Detect which cell encompasses the target text, then output its (x, y) center coordinate. 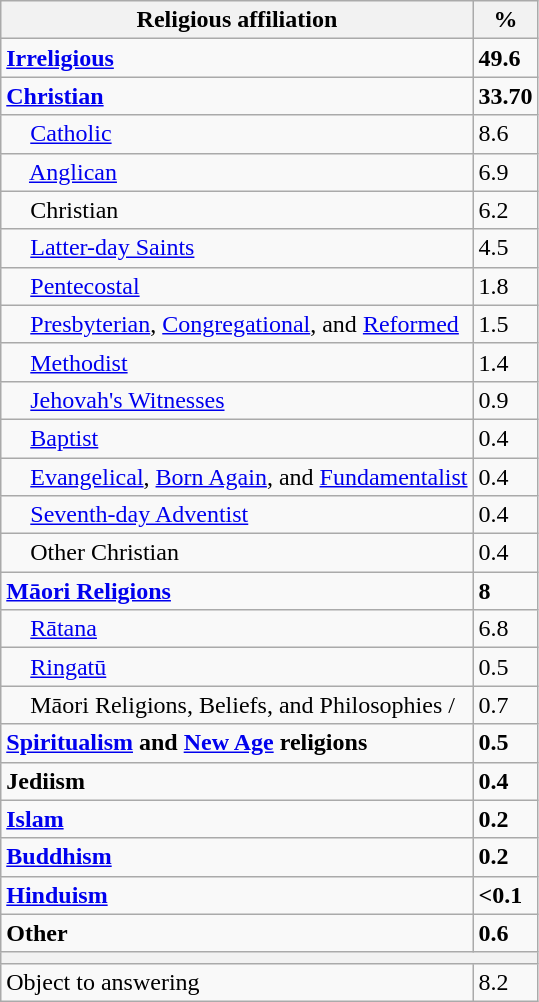
Māori Religions, Beliefs, and Philosophies / (237, 705)
Jehovah's Witnesses (237, 400)
Māori Religions (237, 591)
0.7 (506, 705)
0.6 (506, 933)
33.70 (506, 96)
1.4 (506, 362)
Methodist (237, 362)
Object to answering (237, 982)
Islam (237, 819)
% (506, 20)
49.6 (506, 58)
Ringatū (237, 667)
Other Christian (237, 553)
Seventh-day Adventist (237, 515)
Baptist (237, 438)
6.8 (506, 629)
Other (237, 933)
1.5 (506, 324)
Hinduism (237, 895)
Evangelical, Born Again, and Fundamentalist (237, 477)
8.6 (506, 134)
Rātana (237, 629)
4.5 (506, 248)
Irreligious (237, 58)
8 (506, 591)
8.2 (506, 982)
Latter-day Saints (237, 248)
0.9 (506, 400)
Jediism (237, 781)
<0.1 (506, 895)
Religious affiliation (237, 20)
6.9 (506, 172)
Anglican (237, 172)
Presbyterian, Congregational, and Reformed (237, 324)
Spiritualism and New Age religions (237, 743)
1.8 (506, 286)
Buddhism (237, 857)
Catholic (237, 134)
Pentecostal (237, 286)
6.2 (506, 210)
